Extract the (X, Y) coordinate from the center of the cell holding the provided text.  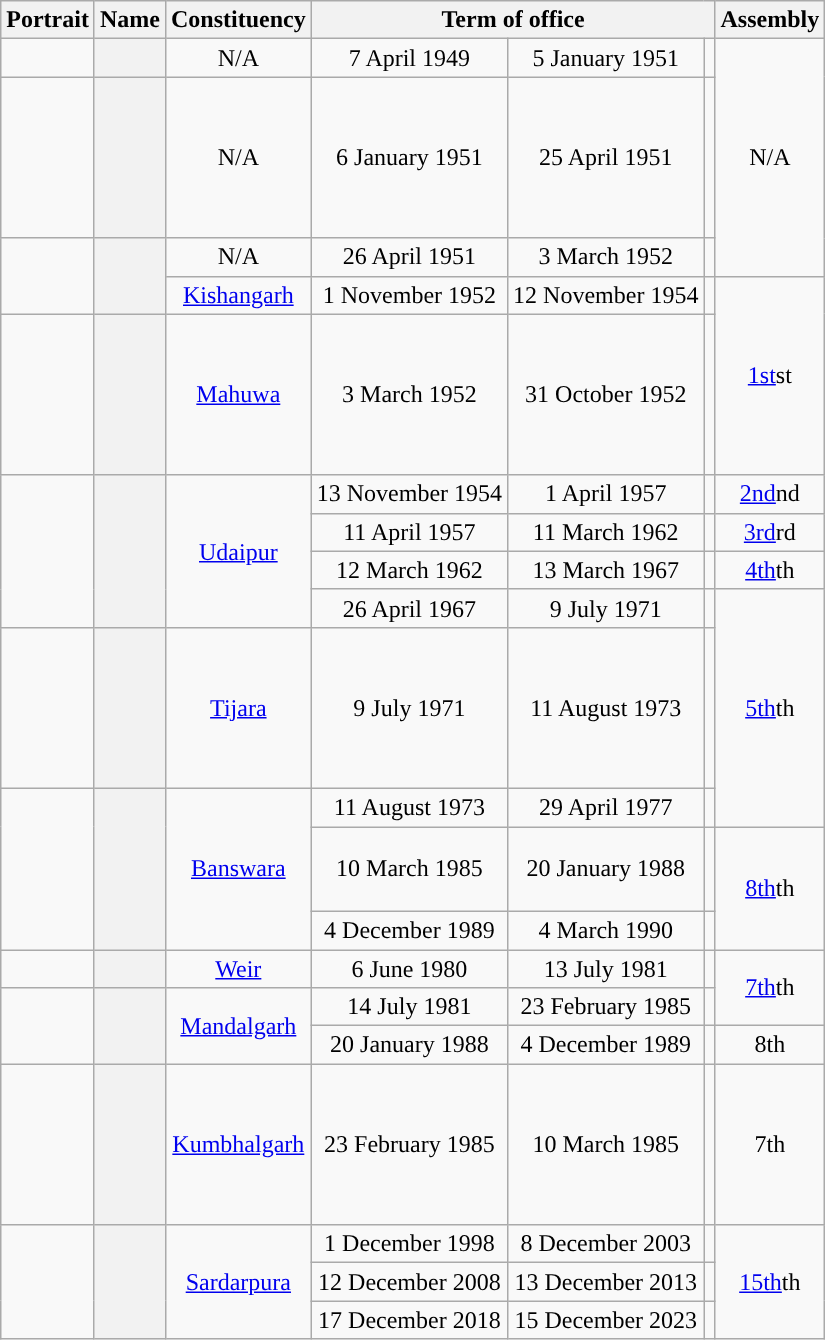
1stst (770, 376)
Udaipur (238, 551)
12 November 1954 (606, 295)
25 April 1951 (606, 158)
13 December 2013 (606, 1282)
2ndnd (770, 494)
12 December 2008 (409, 1282)
31 October 1952 (606, 394)
7thth (770, 988)
1 December 1998 (409, 1244)
8th (770, 1045)
26 April 1951 (409, 257)
26 April 1967 (409, 608)
14 July 1981 (409, 1007)
6 January 1951 (409, 158)
Name (130, 20)
7th (770, 1144)
8 December 2003 (606, 1244)
7 April 1949 (409, 58)
Constituency (238, 20)
1 November 1952 (409, 295)
4thth (770, 570)
Term of office (513, 20)
Mandalgarh (238, 1026)
3rdrd (770, 532)
13 March 1967 (606, 570)
Kishangarh (238, 295)
Sardarpura (238, 1282)
Assembly (770, 20)
6 June 1980 (409, 969)
11 April 1957 (409, 532)
11 March 1962 (606, 532)
29 April 1977 (606, 807)
Mahuwa (238, 394)
Kumbhalgarh (238, 1144)
Weir (238, 969)
5 January 1951 (606, 58)
4 March 1990 (606, 930)
15 December 2023 (606, 1320)
8thth (770, 888)
5thth (770, 708)
17 December 2018 (409, 1320)
1 April 1957 (606, 494)
12 March 1962 (409, 570)
13 July 1981 (606, 969)
13 November 1954 (409, 494)
Banswara (238, 868)
15thth (770, 1282)
Tijara (238, 708)
Portrait (48, 20)
